Find where the given text appears and provide that cell's center as (x, y) coordinate. 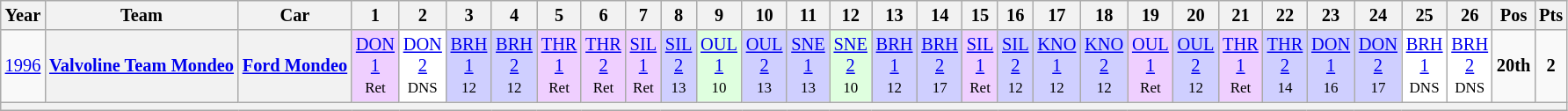
OUL213 (765, 66)
DON1Ret (375, 66)
22 (1285, 15)
DON116 (1331, 66)
6 (603, 15)
Valvoline Team Mondeo (142, 66)
OUL110 (719, 66)
DON2DNS (423, 66)
SIL213 (679, 66)
Pts (1550, 15)
OUL1Ret (1151, 66)
KNO112 (1056, 66)
KNO212 (1104, 66)
20 (1196, 15)
SNE113 (808, 66)
17 (1056, 15)
5 (559, 15)
18 (1104, 15)
OUL212 (1196, 66)
10 (765, 15)
23 (1331, 15)
20th (1514, 66)
4 (514, 15)
16 (1015, 15)
13 (895, 15)
9 (719, 15)
24 (1378, 15)
19 (1151, 15)
Pos (1514, 15)
SNE210 (851, 66)
14 (940, 15)
SIL212 (1015, 66)
Team (142, 15)
1996 (23, 66)
BRH2DNS (1470, 66)
26 (1470, 15)
15 (980, 15)
12 (851, 15)
BRH217 (940, 66)
1 (375, 15)
BRH1DNS (1425, 66)
8 (679, 15)
21 (1240, 15)
Car (295, 15)
11 (808, 15)
25 (1425, 15)
BRH212 (514, 66)
7 (643, 15)
Ford Mondeo (295, 66)
THR214 (1285, 66)
3 (469, 15)
DON217 (1378, 66)
THR2Ret (603, 66)
Year (23, 15)
